Output the (x, y) coordinate of the center of the cell containing the given text.  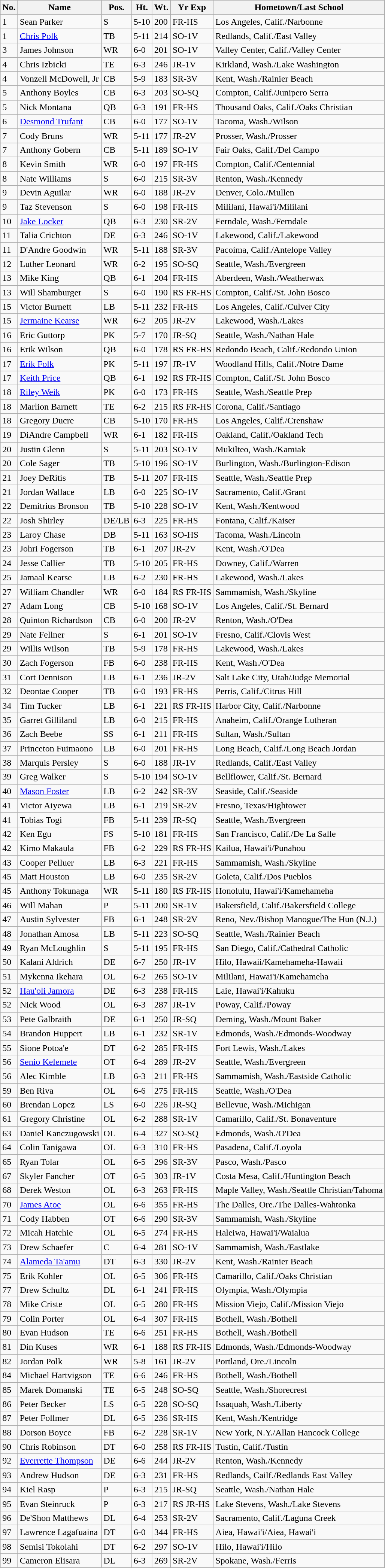
63 (9, 1133)
Hilo, Hawaii/Kamehameha-Hawaii (299, 962)
Sacramento, Calif./Laguna Creek (299, 1518)
Will Mahan (60, 905)
Garret Gilliland (60, 720)
Sione Potoa'e (60, 1048)
327 (161, 1133)
Peter Follmer (60, 1418)
Seattle, Wash./Shorecrest (299, 1390)
38 (9, 763)
Pasadena, Calif./Loyola (299, 1148)
Redlands, Cailf./Redlands East Valley (299, 1475)
34 (9, 706)
Kirkland, Wash./Lake Washington (299, 64)
Cole Sager (60, 464)
173 (161, 392)
Adam Long (60, 606)
Edmonds, Wash./O'Dea (299, 1133)
98 (9, 1547)
263 (161, 1190)
Drew Schaefer (60, 1247)
DiAndre Campbell (60, 435)
Riley Weik (60, 392)
Matt Houston (60, 877)
Colin Tanigawa (60, 1148)
54 (9, 1033)
Din Kuses (60, 1347)
Seattle, Wash./Rainier Beach (299, 934)
28 (9, 620)
Sammamish, Wash./Eastlake (299, 1247)
344 (161, 1532)
330 (161, 1261)
New York, N.Y./Allan Hancock College (299, 1432)
Marek Domanski (60, 1390)
5-7 (142, 335)
48 (9, 934)
196 (161, 464)
35 (9, 720)
190 (161, 292)
Peter Becker (60, 1404)
Lawrence Lagafuaina (60, 1532)
73 (9, 1247)
Olympia, Wash./Olympia (299, 1290)
Princeton Fuimaono (60, 748)
Compton, Calif./Centennial (299, 164)
265 (161, 976)
281 (161, 1247)
49 (9, 948)
James Atoe (60, 1204)
Los Angeles, Calif./Culver City (299, 307)
Anthony Boyles (60, 93)
198 (161, 207)
65 (9, 1162)
Derek Weston (60, 1190)
60 (9, 1105)
204 (161, 278)
32 (9, 692)
Chris Polk (60, 36)
88 (9, 1432)
Gregory Christine (60, 1119)
258 (161, 1447)
Honolulu, Hawai'i/Kamehameha (299, 891)
6-7 (142, 962)
Drew Schultz (60, 1290)
290 (161, 1219)
85 (9, 1390)
Compton, Calif./Junipero Serra (299, 93)
Quinton Richardson (60, 620)
180 (161, 891)
3 (9, 50)
Fontana, Calif./Kaiser (299, 520)
70 (9, 1204)
SR-HS (192, 1418)
Mililani, Hawai'i/Mililani (299, 207)
68 (9, 1190)
90 (9, 1447)
Kimo Makaula (60, 848)
307 (161, 1318)
Camarillo, Calif./Oaks Christian (299, 1276)
Mililani, Hawai'i/Kamehameha (299, 976)
Kent, Wash./Kentwood (299, 506)
19 (9, 435)
223 (161, 934)
Deming, Wash./Mount Baker (299, 1019)
51 (9, 976)
Mukilteo, Wash./Kamiak (299, 449)
Ferndale, Wash./Ferndale (299, 221)
37 (9, 748)
Goleta, Calif./Dos Pueblos (299, 877)
Mason Foster (60, 791)
36 (9, 734)
Reno, Nev./Bishop Manogue/The Hun (N.J.) (299, 920)
Spokane, Wash./Ferris (299, 1561)
Woodland Hills, Calif./Notre Dame (299, 364)
Jordan Polk (60, 1361)
310 (161, 1148)
FS (116, 834)
Corona, Calif./Santiago (299, 406)
75 (9, 1276)
Demitrius Bronson (60, 506)
Tacoma, Wash./Wilson (299, 121)
25 (9, 577)
Hau'oli Jamora (60, 991)
280 (161, 1304)
43 (9, 862)
86 (9, 1404)
61 (9, 1119)
161 (161, 1361)
181 (161, 834)
55 (9, 1048)
Anthony Gobern (60, 150)
Wt. (161, 7)
242 (161, 791)
Will Shamburger (60, 292)
Pete Galbraith (60, 1019)
D'Andre Goodwin (60, 250)
DE/LB (116, 520)
Mike King (60, 278)
10 (9, 221)
Portland, Ore./Lincoln (299, 1361)
Nick Montana (60, 107)
Jesse Callier (60, 563)
71 (9, 1219)
Laie, Hawai'i/Kahuku (299, 991)
217 (161, 1504)
Oakland, Calif./Oakland Tech (299, 435)
Renton, Wash./O'Dea (299, 620)
Tacoma, Wash./Lincoln (299, 535)
30 (9, 663)
Ryan McLoughlin (60, 948)
Willis Wilson (60, 649)
San Francisco, Calif./De La Salle (299, 834)
Luther Leonard (60, 264)
Alameda Ta'amu (60, 1261)
Evan Steinruck (60, 1504)
287 (161, 1005)
Josh Shirley (60, 520)
No. (9, 7)
183 (161, 79)
Seattle, Wash./O'Dea (299, 1091)
297 (161, 1547)
77 (9, 1290)
269 (161, 1561)
53 (9, 1019)
92 (9, 1461)
226 (161, 1105)
Tim Tucker (60, 706)
Thousand Oaks, Calif./Oaks Christian (299, 107)
Joey DeRitis (60, 478)
DB (116, 535)
99 (9, 1561)
251 (161, 1333)
Erik Wilson (60, 349)
Cooper Pelluer (60, 862)
74 (9, 1261)
244 (161, 1461)
Lake Stevens, Wash./Lake Stevens (299, 1504)
Haleiwa, Hawai'i/Waialua (299, 1233)
Anthony Tokunaga (60, 891)
Tobias Togi (60, 820)
Fair Oaks, Calif./Del Campo (299, 150)
Costa Mesa, Calif./Huntington Beach (299, 1176)
Pacoima, Calif./Antelope Valley (299, 250)
Kiel Rasp (60, 1489)
Erik Kohler (60, 1276)
Keith Price (60, 378)
Yr Exp (192, 7)
Jordan Wallace (60, 492)
SO-HS (192, 535)
Greg Walker (60, 777)
Jermaine Kearse (60, 321)
Anaheim, Calif./Orange Lutheran (299, 720)
Daniel Kanczugowski (60, 1133)
Cort Dennison (60, 677)
Kent, Wash./Kentridge (299, 1418)
The Dalles, Ore./The Dalles-Wahtonka (299, 1204)
79 (9, 1318)
Nate Fellner (60, 635)
95 (9, 1504)
Valley Center, Calif./Valley Center (299, 50)
Andrew Hudson (60, 1475)
97 (9, 1532)
Laroy Chase (60, 535)
Zach Beebe (60, 734)
12 (9, 264)
Chris Izbicki (60, 64)
Fresno, Calif./Clovis West (299, 635)
SS (116, 734)
Austin Sylvester (60, 920)
William Chandler (60, 592)
46 (9, 905)
Mykenna Ikehara (60, 976)
Hilo, Hawai'i/Hilo (299, 1547)
Kailua, Hawai'i/Punahou (299, 848)
Taz Stevenson (60, 207)
40 (9, 791)
47 (9, 920)
Aiea, Hawai'i/Aiea, Hawai'i (299, 1532)
Ryan Tolar (60, 1162)
Alec Kimble (60, 1076)
214 (161, 36)
59 (9, 1091)
163 (161, 535)
303 (161, 1176)
Kalani Aldrich (60, 962)
Vonzell McDowell, Jr (60, 79)
96 (9, 1518)
194 (161, 777)
285 (161, 1048)
Gregory Ducre (60, 421)
Long Beach, Calif./Long Beach Jordan (299, 748)
6 (9, 121)
Kevin Smith (60, 164)
296 (161, 1162)
Victor Burnett (60, 307)
182 (161, 435)
Issaquah, Wash./Liberty (299, 1404)
Sacramento, Calif./Grant (299, 492)
Camarillo, Calif./St. Bonaventure (299, 1119)
Brendan Lopez (60, 1105)
Deontae Cooper (60, 692)
Nate Williams (60, 179)
Denver, Colo./Mullen (299, 193)
Zach Fogerson (60, 663)
Colin Porter (60, 1318)
Los Angeles, Calif./Crenshaw (299, 421)
235 (161, 877)
192 (161, 378)
C (116, 1247)
Mission Viejo, Calif./Mission Viejo (299, 1304)
Name (60, 7)
274 (161, 1233)
78 (9, 1304)
82 (9, 1361)
Mike Criste (60, 1304)
Bellflower, Calif./St. Bernard (299, 777)
Jonathan Amosa (60, 934)
50 (9, 962)
Sammamish, Wash./Eastside Catholic (299, 1076)
Erik Folk (60, 364)
Michael Hartvigson (60, 1376)
355 (161, 1204)
Marquis Persley (60, 763)
24 (9, 563)
Ben Riva (60, 1091)
Micah Hatchie (60, 1233)
San Diego, Calif./Cathedral Catholic (299, 948)
Everrette Thompson (60, 1461)
Cody Habben (60, 1219)
Desmond Trufant (60, 121)
31 (9, 677)
Devin Aguilar (60, 193)
Pasco, Wash./Pasco (299, 1162)
Ht. (142, 7)
80 (9, 1333)
Lakewood, Calif./Lakewood (299, 235)
Nick Wood (60, 1005)
Victor Aiyewa (60, 805)
Hometown/Last School (299, 7)
Burlington, Wash./Burlington-Edison (299, 464)
Poway, Calif./Poway (299, 1005)
Jamaal Kearse (60, 577)
Salt Lake City, Utah/Judge Memorial (299, 677)
Prosser, Wash./Prosser (299, 136)
Seaside, Calif./Seaside (299, 791)
Sultan, Wash./Sultan (299, 734)
Evan Hudson (60, 1333)
191 (161, 107)
Dorson Boyce (60, 1432)
James Johnson (60, 50)
64 (9, 1148)
Justin Glenn (60, 449)
Cameron Elisara (60, 1561)
Los Angeles, Calif./St. Bernard (299, 606)
67 (9, 1176)
Jake Locker (60, 221)
Johri Fogerson (60, 549)
306 (161, 1276)
219 (161, 805)
275 (161, 1091)
Pos. (116, 7)
87 (9, 1418)
Perris, Calif./Citrus Hill (299, 692)
94 (9, 1489)
Talia Crichton (60, 235)
Harbor City, Calif./Narbonne (299, 706)
289 (161, 1062)
Downey, Calif./Warren (299, 563)
RS JR-HS (192, 1504)
Chris Robinson (60, 1447)
Ken Egu (60, 834)
81 (9, 1347)
Bakersfield, Calif./Bakersfield College (299, 905)
189 (161, 150)
Maple Valley, Wash./Seattle Christian/Tahoma (299, 1190)
39 (9, 777)
231 (161, 1475)
5-8 (142, 1361)
Los Angeles, Calif./Narbonne (299, 22)
Skyler Fancher (60, 1176)
241 (161, 1290)
Brandon Huppert (60, 1033)
Marlion Barnett (60, 406)
Redondo Beach, Calif./Redondo Union (299, 349)
Fresno, Texas/Hightower (299, 805)
Senio Kelemete (60, 1062)
193 (161, 692)
Tustin, Calif./Tustin (299, 1447)
229 (161, 848)
239 (161, 820)
93 (9, 1475)
Cody Bruns (60, 136)
De'Shon Matthews (60, 1518)
288 (161, 1119)
Bellevue, Wash./Michigan (299, 1105)
Sean Parker (60, 22)
Fort Lewis, Wash./Lakes (299, 1048)
84 (9, 1376)
184 (161, 592)
168 (161, 606)
Aberdeen, Wash./Weatherwax (299, 278)
Semisi Tokolahi (60, 1547)
Eric Guttorp (60, 335)
72 (9, 1233)
253 (161, 1518)
